Detect which cell encompasses the target text, then output its (X, Y) center coordinate. 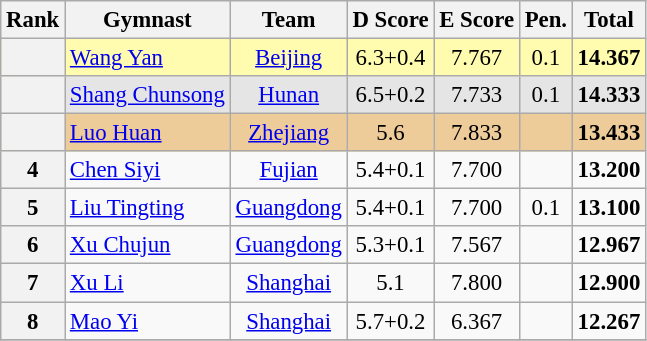
14.367 (608, 58)
12.967 (608, 245)
7.733 (476, 95)
Luo Huan (148, 133)
13.200 (608, 170)
6 (33, 245)
7.767 (476, 58)
Xu Chujun (148, 245)
7.800 (476, 283)
5 (33, 208)
7.833 (476, 133)
12.900 (608, 283)
5.3+0.1 (390, 245)
14.333 (608, 95)
5.7+0.2 (390, 321)
E Score (476, 20)
Mao Yi (148, 321)
Beijing (288, 58)
Team (288, 20)
Total (608, 20)
Fujian (288, 170)
13.433 (608, 133)
Liu Tingting (148, 208)
Pen. (546, 20)
Chen Siyi (148, 170)
8 (33, 321)
6.5+0.2 (390, 95)
13.100 (608, 208)
Rank (33, 20)
6.3+0.4 (390, 58)
D Score (390, 20)
4 (33, 170)
Wang Yan (148, 58)
7.567 (476, 245)
Xu Li (148, 283)
5.6 (390, 133)
Gymnast (148, 20)
12.267 (608, 321)
Zhejiang (288, 133)
5.1 (390, 283)
Hunan (288, 95)
7 (33, 283)
6.367 (476, 321)
Shang Chunsong (148, 95)
